Pinpoint the cell where the given text exists, returning its [X, Y] midpoint coordinate. 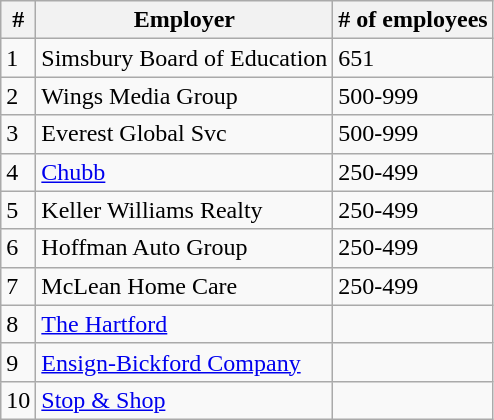
5 [18, 210]
Employer [184, 20]
Wings Media Group [184, 96]
2 [18, 96]
# [18, 20]
# of employees [413, 20]
Stop & Shop [184, 400]
1 [18, 58]
3 [18, 134]
McLean Home Care [184, 286]
9 [18, 362]
6 [18, 248]
Chubb [184, 172]
Simsbury Board of Education [184, 58]
10 [18, 400]
The Hartford [184, 324]
Ensign-Bickford Company [184, 362]
4 [18, 172]
Everest Global Svc [184, 134]
651 [413, 58]
7 [18, 286]
Hoffman Auto Group [184, 248]
Keller Williams Realty [184, 210]
8 [18, 324]
